Find where the given text appears and provide that cell's center as [X, Y] coordinate. 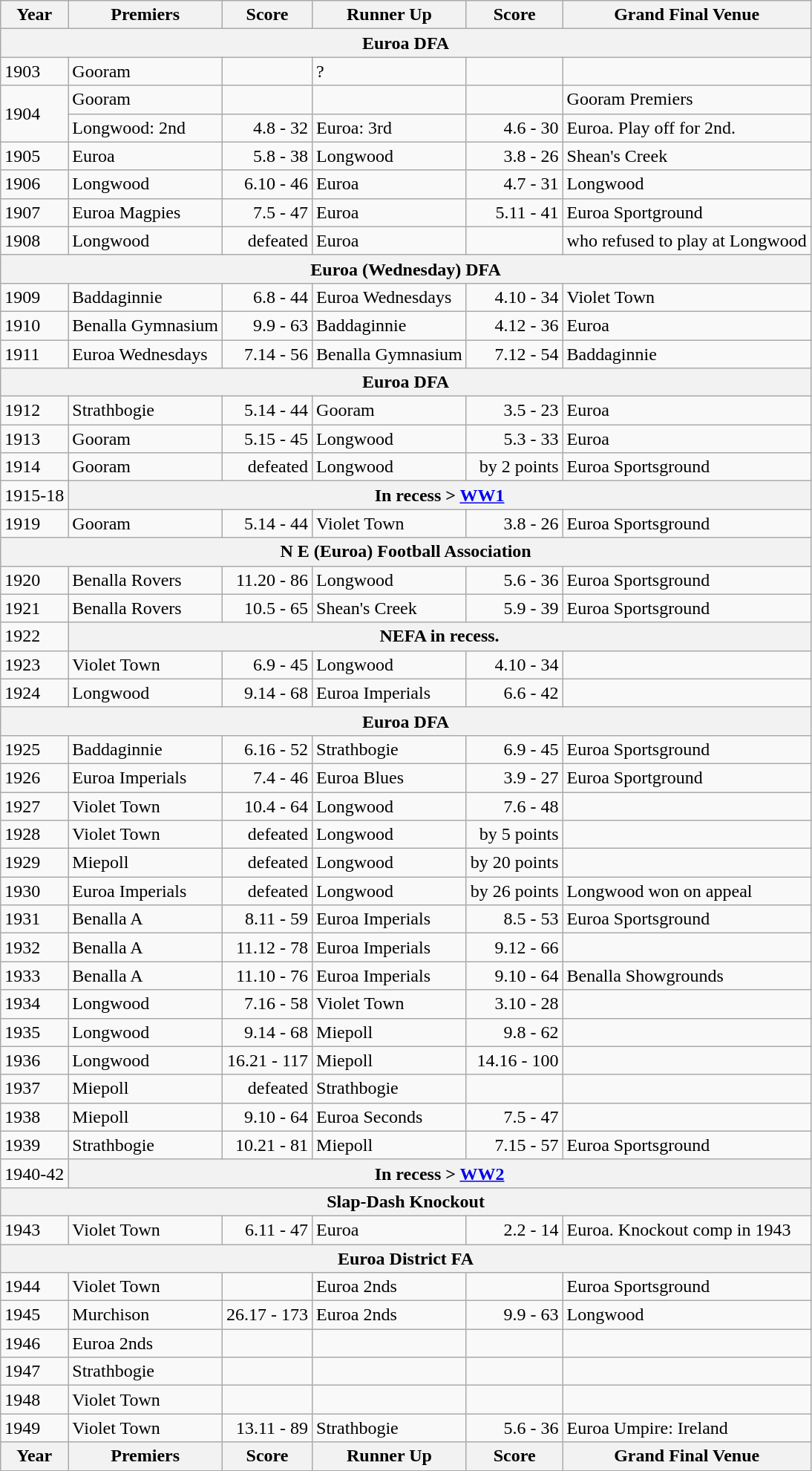
6.8 - 44 [267, 297]
Euroa: 3rd [390, 128]
11.12 - 78 [267, 947]
1908 [34, 241]
Longwood won on appeal [687, 891]
1935 [34, 1032]
1913 [34, 439]
? [390, 71]
9.8 - 62 [514, 1032]
8.11 - 59 [267, 919]
6.10 - 46 [267, 184]
1944 [34, 1287]
NEFA in recess. [439, 636]
9.12 - 66 [514, 947]
Euroa District FA [406, 1259]
Euroa (Wednesday) DFA [406, 269]
1945 [34, 1315]
1929 [34, 863]
7.12 - 54 [514, 354]
1904 [34, 114]
1940-42 [34, 1173]
1921 [34, 608]
7.15 - 57 [514, 1145]
3.10 - 28 [514, 1004]
1928 [34, 835]
1948 [34, 1400]
11.10 - 76 [267, 976]
Euroa Blues [390, 777]
1910 [34, 325]
1909 [34, 297]
1912 [34, 411]
1946 [34, 1343]
1943 [34, 1230]
7.4 - 46 [267, 777]
1927 [34, 806]
1920 [34, 580]
Gooram Premiers [687, 100]
1922 [34, 636]
1925 [34, 749]
1949 [34, 1428]
11.20 - 86 [267, 580]
5.3 - 33 [514, 439]
2.2 - 14 [514, 1230]
10.4 - 64 [267, 806]
7.16 - 58 [267, 1004]
1933 [34, 976]
Euroa Magpies [145, 212]
4.8 - 32 [267, 128]
8.5 - 53 [514, 919]
7.6 - 48 [514, 806]
N E (Euroa) Football Association [406, 552]
1919 [34, 524]
In recess > WW1 [439, 495]
6.6 - 42 [514, 693]
4.12 - 36 [514, 325]
by 2 points [514, 467]
1905 [34, 156]
by 26 points [514, 891]
1924 [34, 693]
5.11 - 41 [514, 212]
1932 [34, 947]
1911 [34, 354]
26.17 - 173 [267, 1315]
1938 [34, 1117]
3.9 - 27 [514, 777]
4.6 - 30 [514, 128]
1930 [34, 891]
4.7 - 31 [514, 184]
Euroa. Play off for 2nd. [687, 128]
1914 [34, 467]
1937 [34, 1089]
Euroa Umpire: Ireland [687, 1428]
10.21 - 81 [267, 1145]
3.5 - 23 [514, 411]
10.5 - 65 [267, 608]
Slap-Dash Knockout [406, 1201]
by 20 points [514, 863]
In recess > WW2 [439, 1173]
1906 [34, 184]
1934 [34, 1004]
7.14 - 56 [267, 354]
5.15 - 45 [267, 439]
5.9 - 39 [514, 608]
14.16 - 100 [514, 1060]
6.16 - 52 [267, 749]
16.21 - 117 [267, 1060]
1907 [34, 212]
6.11 - 47 [267, 1230]
1931 [34, 919]
1923 [34, 665]
1939 [34, 1145]
Benalla Showgrounds [687, 976]
1915-18 [34, 495]
1926 [34, 777]
who refused to play at Longwood [687, 241]
Euroa. Knockout comp in 1943 [687, 1230]
13.11 - 89 [267, 1428]
by 5 points [514, 835]
5.8 - 38 [267, 156]
Longwood: 2nd [145, 128]
1903 [34, 71]
1947 [34, 1371]
Euroa Seconds [390, 1117]
Murchison [145, 1315]
1936 [34, 1060]
